Provide the (x, y) coordinate of the cell's center where the given text is located.  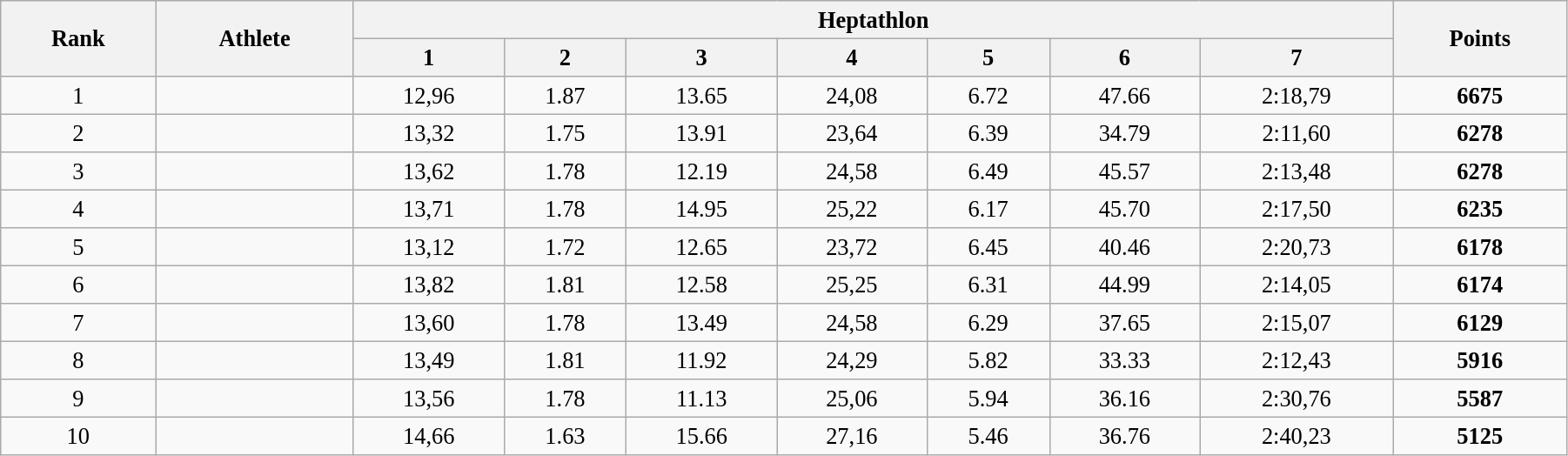
Rank (78, 38)
11.13 (701, 399)
2:40,23 (1297, 436)
6.17 (988, 209)
2:30,76 (1297, 399)
5.82 (988, 360)
2:18,79 (1297, 95)
2:11,60 (1297, 133)
47.66 (1124, 95)
6235 (1479, 209)
24,08 (853, 95)
25,25 (853, 285)
12.65 (701, 247)
15.66 (701, 436)
27,16 (853, 436)
2:12,43 (1297, 360)
23,72 (853, 247)
13,60 (428, 323)
1.72 (566, 247)
13,71 (428, 209)
8 (78, 360)
2:13,48 (1297, 171)
36.16 (1124, 399)
5916 (1479, 360)
37.65 (1124, 323)
6.72 (988, 95)
25,22 (853, 209)
14,66 (428, 436)
13,12 (428, 247)
6.49 (988, 171)
12,96 (428, 95)
Points (1479, 38)
45.70 (1124, 209)
Athlete (255, 38)
6.31 (988, 285)
45.57 (1124, 171)
2:15,07 (1297, 323)
14.95 (701, 209)
5.94 (988, 399)
13.49 (701, 323)
2:14,05 (1297, 285)
44.99 (1124, 285)
24,29 (853, 360)
10 (78, 436)
6129 (1479, 323)
34.79 (1124, 133)
13,62 (428, 171)
2:17,50 (1297, 209)
13.91 (701, 133)
13.65 (701, 95)
6.39 (988, 133)
36.76 (1124, 436)
6.45 (988, 247)
33.33 (1124, 360)
5.46 (988, 436)
1.63 (566, 436)
13,32 (428, 133)
11.92 (701, 360)
5587 (1479, 399)
Heptathlon (874, 19)
13,49 (428, 360)
1.87 (566, 95)
23,64 (853, 133)
12.19 (701, 171)
6174 (1479, 285)
1.75 (566, 133)
40.46 (1124, 247)
2:20,73 (1297, 247)
9 (78, 399)
6.29 (988, 323)
13,82 (428, 285)
12.58 (701, 285)
25,06 (853, 399)
6178 (1479, 247)
6675 (1479, 95)
13,56 (428, 399)
5125 (1479, 436)
